Identify which cell holds the provided text, then report its (X, Y) central coordinate. 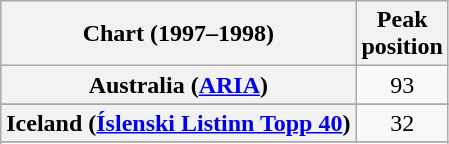
Iceland (Íslenski Listinn Topp 40) (178, 123)
Australia (ARIA) (178, 85)
Chart (1997–1998) (178, 34)
93 (402, 85)
Peakposition (402, 34)
32 (402, 123)
